Detect which cell encompasses the target text, then output its (x, y) center coordinate. 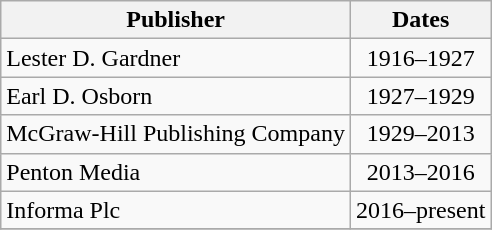
Lester D. Gardner (176, 58)
Penton Media (176, 172)
1916–1927 (420, 58)
McGraw-Hill Publishing Company (176, 134)
Dates (420, 20)
2013–2016 (420, 172)
Publisher (176, 20)
2016–present (420, 210)
Informa Plc (176, 210)
1927–1929 (420, 96)
1929–2013 (420, 134)
Earl D. Osborn (176, 96)
